Scan for the cell matching the given text and deliver its (X, Y) coordinate at center. 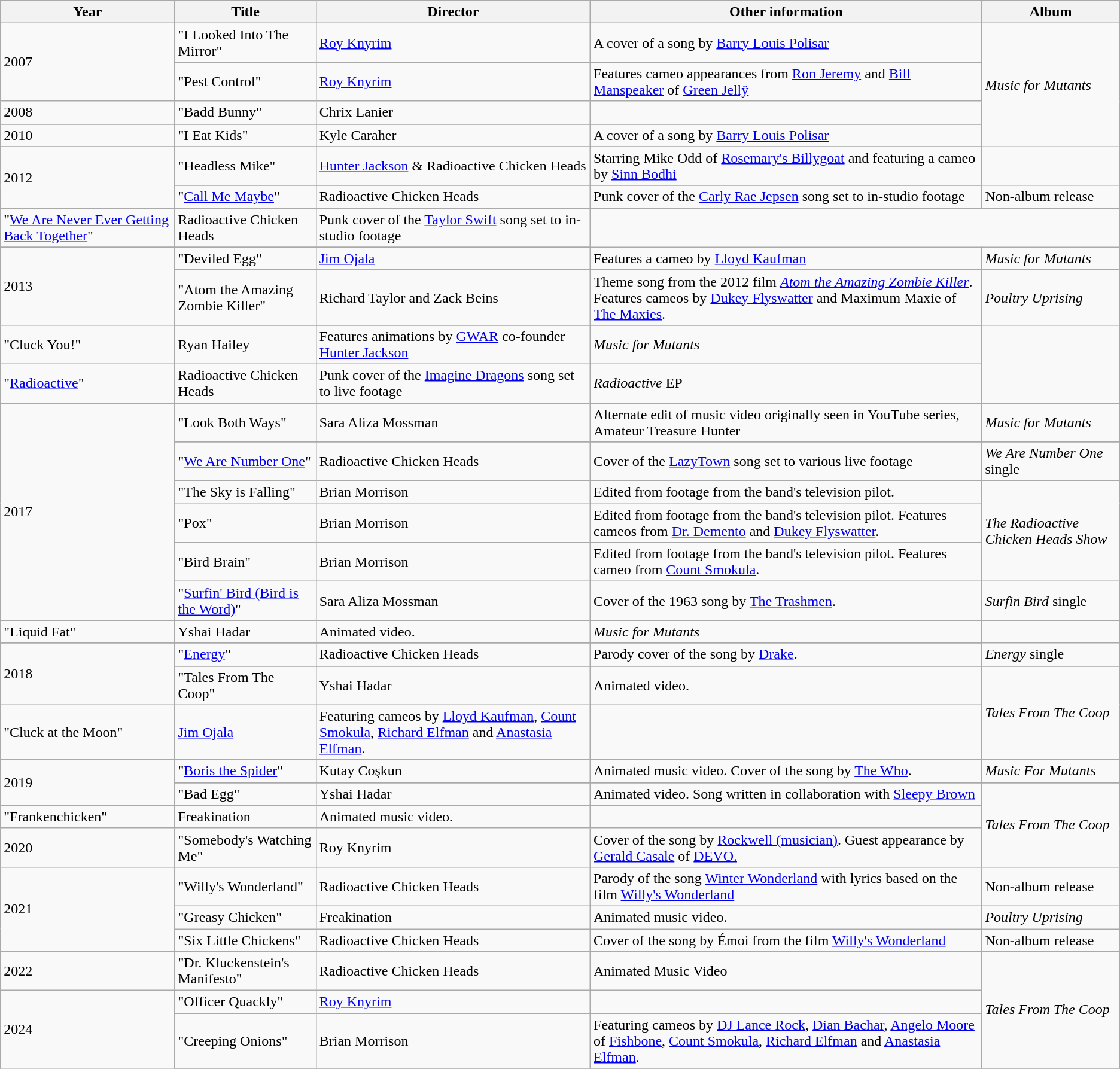
"Badd Bunny" (245, 112)
Parody of the song Winter Wonderland with lyrics based on the film Willy's Wonderland (786, 887)
2010 (87, 135)
"Energy" (245, 654)
"Creeping Onions" (245, 1041)
Year (87, 12)
"Boris the Spider" (245, 771)
Features cameo appearances from Ron Jeremy and Bill Manspeaker of Green Jellÿ (786, 81)
Kutay Coşkun (453, 771)
"Tales From The Coop" (245, 686)
Chrix Lanier (453, 112)
2012 (87, 177)
"Willy's Wonderland" (245, 887)
Animated video. Song written in collaboration with Sleepy Brown (786, 794)
"Atom the Amazing Zombie Killer" (245, 297)
Parody cover of the song by Drake. (786, 654)
"Headless Mike" (245, 166)
"Dr. Kluckenstein's Manifesto" (245, 971)
"Cluck at the Moon" (87, 732)
2019 (87, 782)
Album (1051, 12)
Featuring cameos by DJ Lance Rock, Dian Bachar, Angelo Moore of Fishbone, Count Smokula, Richard Elfman and Anastasia Elfman. (786, 1041)
Features animations by GWAR co-founder Hunter Jackson (453, 345)
Edited from footage from the band's television pilot. Features cameo from Count Smokula. (786, 562)
"Bird Brain" (245, 562)
Surfin Bird single (1051, 601)
Energy single (1051, 654)
Features a cameo by Lloyd Kaufman (786, 258)
Theme song from the 2012 film Atom the Amazing Zombie Killer. Features cameos by Dukey Flyswatter and Maximum Maxie of The Maxies. (786, 297)
"The Sky is Falling" (245, 492)
"Liquid Fat" (87, 632)
Cover of the LazyTown song set to various live footage (786, 462)
Starring Mike Odd of Rosemary's Billygoat and featuring a cameo by Sinn Bodhi (786, 166)
Animated music video. Cover of the song by The Who. (786, 771)
Ryan Hailey (245, 345)
We Are Number One single (1051, 462)
"Call Me Maybe" (245, 197)
"Officer Quackly" (245, 1002)
"Pest Control" (245, 81)
"We Are Number One" (245, 462)
"We Are Never Ever Getting Back Together" (87, 227)
Radioactive EP (786, 383)
"Greasy Chicken" (245, 917)
"Deviled Egg" (245, 258)
Edited from footage from the band's television pilot. Features cameos from Dr. Demento and Dukey Flyswatter. (786, 523)
"I Looked Into The Mirror" (245, 43)
Punk cover of the Carly Rae Jepsen song set to in-studio footage (786, 197)
"Pox" (245, 523)
Title (245, 12)
Punk cover of the Imagine Dragons song set to live footage (453, 383)
2020 (87, 847)
Music For Mutants (1051, 771)
Punk cover of the Taylor Swift song set to in-studio footage (453, 227)
Cover of the 1963 song by The Trashmen. (786, 601)
Animated Music Video (786, 971)
2007 (87, 62)
2018 (87, 674)
"Radioactive" (87, 383)
Director (453, 12)
"I Eat Kids" (245, 135)
"Six Little Chickens" (245, 940)
2024 (87, 1030)
Cover of the song by Rockwell (musician). Guest appearance by Gerald Casale of DEVO. (786, 847)
Kyle Caraher (453, 135)
2013 (87, 286)
Cover of the song by Émoi from the film Willy's Wonderland (786, 940)
2008 (87, 112)
"Cluck You!" (87, 345)
2022 (87, 971)
"Surfin' Bird (Bird is the Word)" (245, 601)
Other information (786, 12)
Richard Taylor and Zack Beins (453, 297)
2017 (87, 512)
2021 (87, 909)
"Bad Egg" (245, 794)
"Look Both Ways" (245, 422)
Featuring cameos by Lloyd Kaufman, Count Smokula, Richard Elfman and Anastasia Elfman. (453, 732)
Edited from footage from the band's television pilot. (786, 492)
"Somebody's Watching Me" (245, 847)
Hunter Jackson & Radioactive Chicken Heads (453, 166)
Alternate edit of music video originally seen in YouTube series, Amateur Treasure Hunter (786, 422)
"Frankenchicken" (87, 817)
The Radioactive Chicken Heads Show (1051, 531)
